Identify which cell holds the provided text, then report its [X, Y] central coordinate. 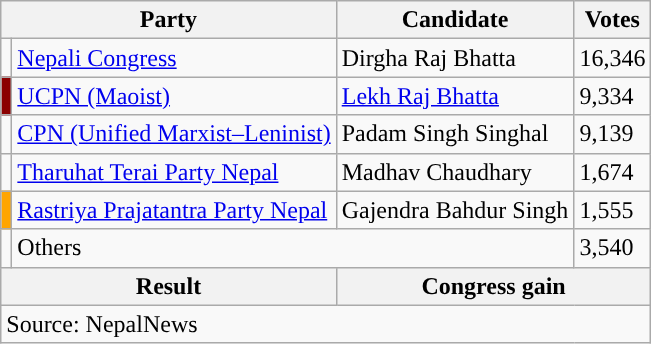
Lekh Raj Bhatta [455, 96]
1,555 [612, 210]
Padam Singh Singhal [455, 134]
Dirgha Raj Bhatta [455, 58]
Result [168, 286]
9,139 [612, 134]
UCPN (Maoist) [174, 96]
1,674 [612, 172]
CPN (Unified Marxist–Leninist) [174, 134]
Others [293, 248]
Candidate [455, 20]
Nepali Congress [174, 58]
Votes [612, 20]
Rastriya Prajatantra Party Nepal [174, 210]
9,334 [612, 96]
Congress gain [494, 286]
Tharuhat Terai Party Nepal [174, 172]
Gajendra Bahdur Singh [455, 210]
Madhav Chaudhary [455, 172]
Party [168, 20]
3,540 [612, 248]
16,346 [612, 58]
Source: NepalNews [326, 324]
